Extract the [X, Y] coordinate from the center of the cell holding the provided text.  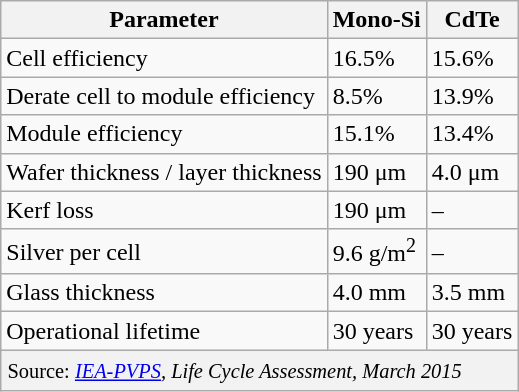
Silver per cell [164, 252]
8.5% [376, 96]
Cell efficiency [164, 58]
Kerf loss [164, 210]
Glass thickness [164, 293]
Parameter [164, 20]
15.1% [376, 134]
Operational lifetime [164, 331]
4.0 mm [376, 293]
9.6 g/m2 [376, 252]
Source: IEA-PVPS, Life Cycle Assessment, March 2015 [260, 370]
15.6% [472, 58]
Derate cell to module efficiency [164, 96]
Mono-Si [376, 20]
13.4% [472, 134]
Module efficiency [164, 134]
4.0 μm [472, 172]
Wafer thickness / layer thickness [164, 172]
16.5% [376, 58]
CdTe [472, 20]
13.9% [472, 96]
3.5 mm [472, 293]
